From the cell containing the given text, extract its center point as (X, Y) coordinate. 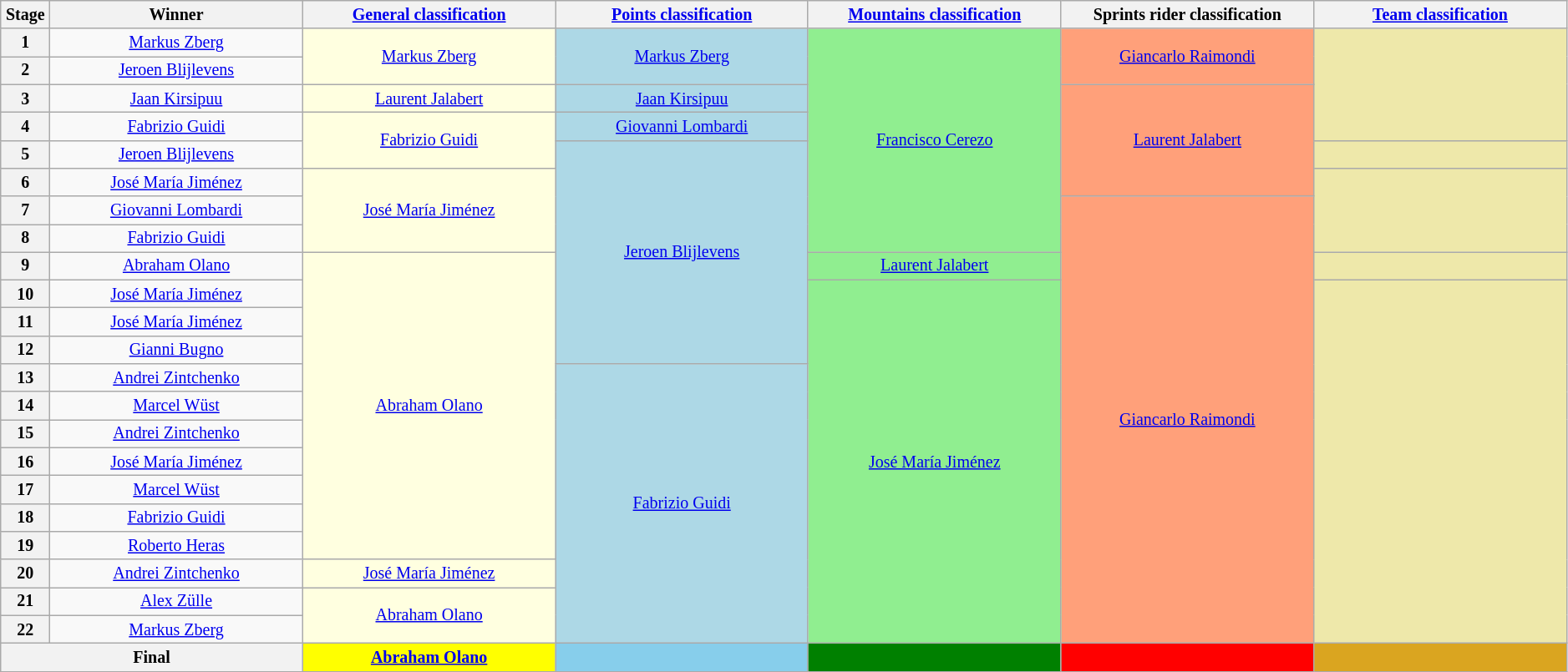
21 (25, 601)
2 (25, 70)
11 (25, 322)
Roberto Heras (177, 546)
12 (25, 351)
6 (25, 182)
5 (25, 154)
22 (25, 629)
10 (25, 294)
General classification (429, 15)
14 (25, 406)
4 (25, 127)
1 (25, 43)
Gianni Bugno (177, 351)
7 (25, 210)
Sprints rider classification (1188, 15)
15 (25, 434)
Team classification (1440, 15)
Mountains classification (934, 15)
Francisco Cerezo (934, 141)
Points classification (682, 15)
Final (152, 658)
Winner (177, 15)
18 (25, 518)
Alex Zülle (177, 601)
8 (25, 239)
17 (25, 489)
19 (25, 546)
13 (25, 377)
16 (25, 462)
Stage (25, 15)
20 (25, 573)
3 (25, 99)
9 (25, 265)
